Determine the (X, Y) coordinate at the center of the cell enclosing the given text.  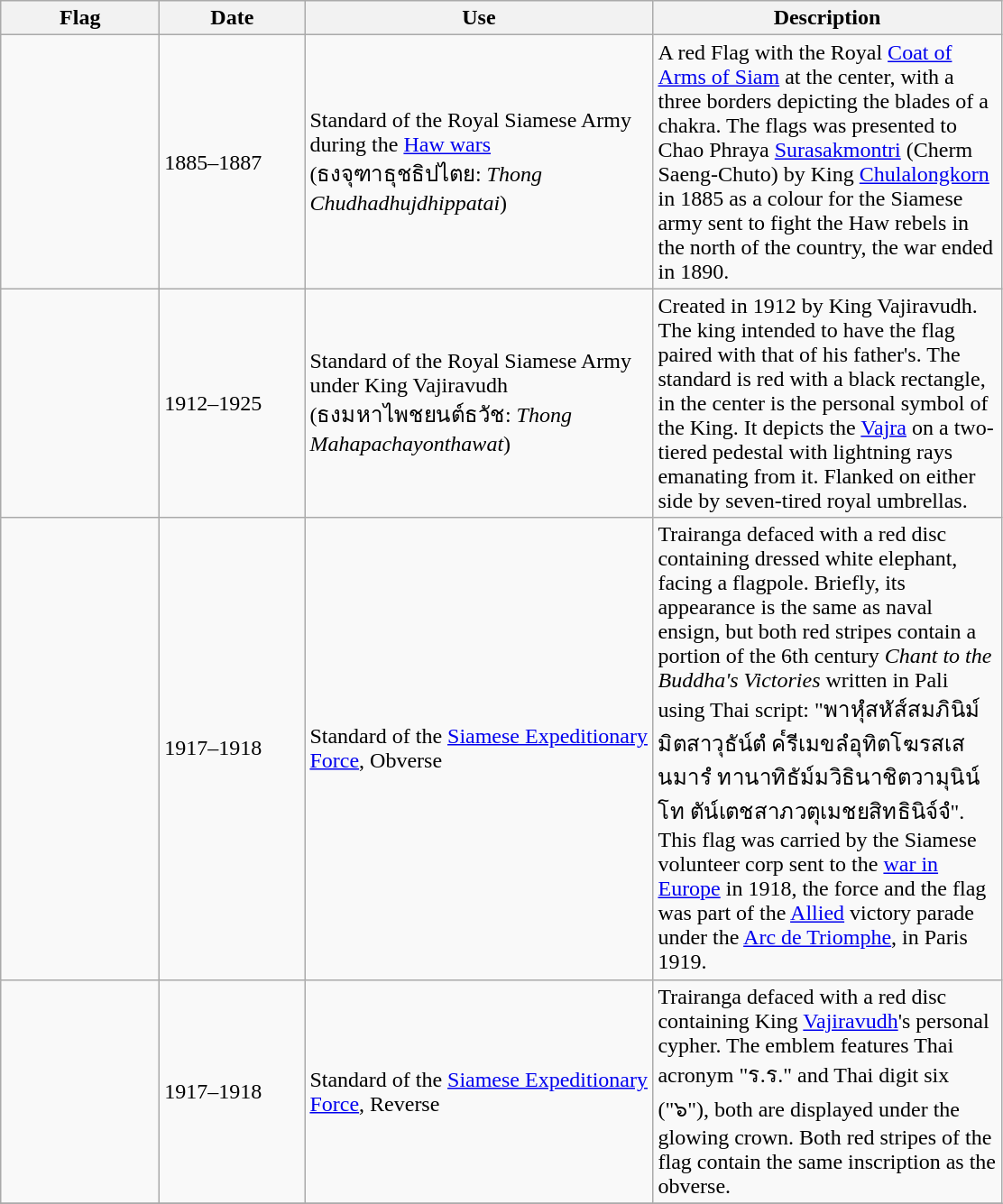
Standard of the Royal Siamese Army under King Vajiravudh(ธงมหาไพชยนต์ธวัช: Thong Mahapachayonthawat) (479, 403)
1912–1925 (233, 403)
Standard of the Royal Siamese Army during the Haw wars(ธงจุฑาธุชธิปไตย: Thong Chudhadhujdhippatai) (479, 162)
Standard of the Siamese Expeditionary Force, Reverse (479, 1091)
1885–1887 (233, 162)
Flag (80, 18)
Date (233, 18)
Standard of the Siamese Expeditionary Force, Obverse (479, 749)
Use (479, 18)
Description (827, 18)
